Scan for the cell matching the given text and deliver its [x, y] coordinate at center. 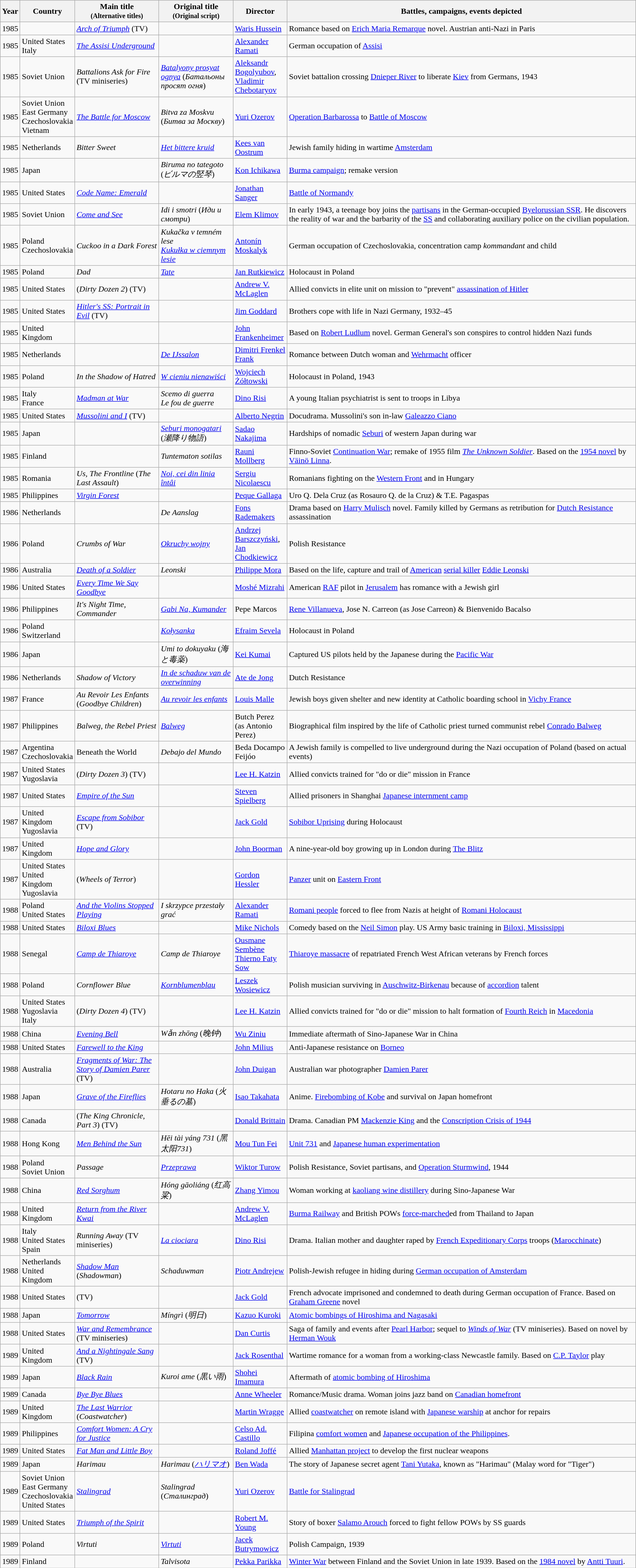
Bitva za Moskvu (Битва за Москву) [196, 117]
United StatesUnited KingdomYugoslavia [48, 879]
Talvisota [196, 1561]
De IJssalon [196, 354]
Main title(Alternative titles) [117, 11]
Isao Takahata [260, 1097]
PolandUnited States [48, 910]
Drama based on Harry Mulisch novel. Family killed by Germans as retribution for Dutch Resistance assassination [462, 513]
Hóng gāoliáng (红高粱) [196, 1190]
The Last Warrior (Coastwatcher) [117, 1411]
Moshé Mizrahi [260, 587]
United StatesYugoslaviaItaly [48, 1011]
Zhang Yimou [260, 1190]
Rauni Mollberg [260, 456]
Sadao Nakajima [260, 434]
Running Away (TV miniseries) [117, 1240]
Empire of the Sun [117, 796]
Black Rain [117, 1377]
Jewish family hiding in wartime Amsterdam [462, 148]
Director [260, 11]
Biruma no tategoto (ビルマの竪琴) [196, 170]
A Jewish family is compelled to live underground during the Nazi occupation of Poland (based on actual events) [462, 752]
Comfort Women: A Cry for Justice [117, 1433]
Shadow Man (Shadowman) [117, 1271]
Andrzej Barszczyński, Jan Chodkiewicz [260, 544]
Mussolini and I (TV) [117, 415]
Leszek Wosiewicz [260, 984]
A nine-year-old boy growing up in London during The Blitz [462, 848]
Ate de Jong [260, 678]
Code Name: Emerald [117, 193]
Míngrì (明日) [196, 1315]
Jonathan Sanger [260, 193]
Leonski [196, 570]
Elem Klimov [260, 215]
Cornflower Blue [117, 984]
De Aanslag [196, 513]
Romance between Dutch woman and Wehrmacht officer [462, 354]
Biloxi Blues [117, 927]
Hope and Glory [117, 848]
Atomic bombings of Hiroshima and Nagasaki [462, 1315]
Uro Q. Dela Cruz (as Rosauro Q. de la Cruz) & T.E. Pagaspas [462, 495]
Wojciech Żółtowski [260, 376]
Aftermath of atomic bombing of Hiroshima [462, 1377]
(Dirty Dozen 4) (TV) [117, 1011]
Beda Docampo Feijóo [260, 752]
Hong Kong [48, 1144]
Jacek Butrymowicz [260, 1544]
The Assisi Underground [117, 46]
Allied convicts trained for "do or die" mission to halt formation of Fourth Reich in Macedonia [462, 1011]
Jim Goddard [260, 311]
Het bittere kruid [196, 148]
Anime. Firebombing of Kobe and survival on Japan homefront [462, 1097]
Wu Ziniu [260, 1033]
(TV) [117, 1297]
Evening Bell [117, 1033]
Arch of Triumph (TV) [117, 29]
Beneath the World [117, 752]
I skrzypce przestały grać [196, 910]
Soviet battalion crossing Dnieper River to liberate Kiev from Germans, 1943 [462, 77]
United StatesYugoslavia [48, 774]
Anti-Japanese resistance on Borneo [462, 1047]
Come and See [117, 215]
Harimau [117, 1464]
Dimitri Frenkel Frank [260, 354]
Captured US pilots held by the Japanese during the Pacific War [462, 654]
John Frankenheimer [260, 333]
John Milius [260, 1047]
Mou Tun Fei [260, 1144]
Polish Resistance [462, 544]
PolandSoviet Union [48, 1167]
Roland Joffé [260, 1451]
Crumbs of War [117, 544]
Fragments of War: The Story of Damien Parer (TV) [117, 1069]
Shadow of Victory [117, 678]
Mike Nichols [260, 927]
War and Remembrance (TV miniseries) [117, 1333]
Bitter Sweet [117, 148]
Stalingrad [117, 1491]
Hardships of nomadic Seburi of western Japan during war [462, 434]
Polish Resistance, Soviet partisans, and Operation Sturmwind, 1944 [462, 1167]
Burma Railway and British POWs force-marcheded from Thailand to Japan [462, 1213]
Gordon Hessler [260, 879]
Ben Wada [260, 1464]
Balweg [196, 726]
Przeprawa [196, 1167]
Holocaust in Poland, 1943 [462, 376]
Efraim Sevela [260, 631]
Passage [117, 1167]
Hotaru no Haka (火垂るの墓) [196, 1097]
Okruchy wojny [196, 544]
Us, The Frontline (The Last Assault) [117, 478]
Comedy based on the Neil Simon play. US Army basic training in Biloxi, Mississippi [462, 927]
Balweg, the Rebel Priest [117, 726]
Antonín Moskalyk [260, 246]
German occupation of Czechoslovakia, concentration camp kommandant and child [462, 246]
Immediate aftermath of Sino-Japanese War in China [462, 1033]
The Battle for Moscow [117, 117]
Kon Ichikawa [260, 170]
Battle of Normandy [462, 193]
Martin Wragge [260, 1411]
In the Shadow of Hatred [117, 376]
Battles, campaigns, events depicted [462, 11]
ItalyFrance [48, 398]
Dad [117, 272]
PolandCzechoslovakia [48, 246]
Cuckoo in a Dark Forest [117, 246]
Louis Malle [260, 699]
Tuntematon sotilas [196, 456]
Harimau (ハリマオ) [196, 1464]
Piotr Andrejew [260, 1271]
Celso Ad. Castillo [260, 1433]
Kees van Oostrum [260, 148]
Kazuo Kuroki [260, 1315]
Battalions Ask for Fire (TV miniseries) [117, 77]
Finno-Soviet Continuation War; remake of 1955 film The Unknown Soldier. Based on the 1954 novel by Väinö Linna. [462, 456]
Allied prisoners in Shanghai Japanese internment camp [462, 796]
Allied coastwatcher on remote island with Japanese warship at anchor for repairs [462, 1411]
Winter War between Finland and the Soviet Union in late 1939. Based on the 1984 novel by Antti Tuuri. [462, 1561]
Ousmane SembèneThierno Faty Sow [260, 954]
Debajo del Mundo [196, 752]
Drama. Canadian PM Mackenzie King and the Conscription Crisis of 1944 [462, 1120]
Original title(Original script) [196, 11]
Waris Hussein [260, 29]
ItalyUnited StatesSpain [48, 1240]
Jewish boys given shelter and new identity at Catholic boarding school in Vichy France [462, 699]
John Boorman [260, 848]
Steven Spielberg [260, 796]
Schaduwman [196, 1271]
Romanians fighting on the Western Front and in Hungary [462, 478]
Umi to dokuyaku (海と毒薬) [196, 654]
Romania [48, 478]
Woman working at kaoliang wine distillery during Sino-Japanese War [462, 1190]
Hitler's SS: Portrait in Evil (TV) [117, 311]
Gabi Na, Kumander [196, 609]
Soviet UnionEast GermanyCzechoslovakiaVietnam [48, 117]
Men Behind the Sun [117, 1144]
American RAF pilot in Jerusalem has romance with a Jewish girl [462, 587]
Kei Kumai [260, 654]
Allied convicts trained for "do or die" mission in France [462, 774]
Story of boxer Salamo Arouch forced to fight fellow POWs by SS guards [462, 1522]
NetherlandsUnited Kingdom [48, 1271]
Aleksandr Bogolyubov, Vladimir Chebotaryov [260, 77]
Grave of the Fireflies [117, 1097]
Kukačka v temném lese Kukułka w ciemnym lesie [196, 246]
La ciociara [196, 1240]
The story of Japanese secret agent Tani Yutaka, known as "Harimau" (Malay word for "Tiger") [462, 1464]
Peque Gallaga [260, 495]
France [48, 699]
Escape from Sobibor (TV) [117, 822]
Red Sorghum [117, 1190]
Kornblumenblau [196, 984]
Idi i smotri (Иди и смотри) [196, 215]
Stalingrad (Сталинград) [196, 1491]
Allied convicts in elite unit on mission to "prevent" assassination of Hitler [462, 289]
French advocate imprisoned and condemned to death during German occupation of France. Based on Graham Greene novel [462, 1297]
Sobibor Uprising during Holocaust [462, 822]
Every Time We Say Goodbye [117, 587]
Filipina comfort women and Japanese occupation of the Philippines. [462, 1433]
Donald Brittain [260, 1120]
Robert M. Young [260, 1522]
Romance based on Erich Maria Remarque novel. Austrian anti-Nazi in Paris [462, 29]
Tomorrow [117, 1315]
Triumph of the Spirit [117, 1522]
Madman at War [117, 398]
ArgentinaCzechoslovakia [48, 752]
Year [10, 11]
Sergiu Nicolaescu [260, 478]
Wiktor Turow [260, 1167]
Seburi monogatari (瀬降り物語) [196, 434]
Pekka Parikka [260, 1561]
And a Nightingale Sang (TV) [117, 1355]
Brothers cope with life in Nazi Germany, 1932–45 [462, 311]
Fat Man and Little Boy [117, 1451]
Romance/Music drama. Woman joins jazz band on Canadian homefront [462, 1394]
Au revoir les enfants [196, 699]
Biographical film inspired by the life of Catholic priest turned communist rebel Conrado Balweg [462, 726]
Unit 731 and Japanese human experimentation [462, 1144]
United StatesItaly [48, 46]
Bye Bye Blues [117, 1394]
PolandSwitzerland [48, 631]
Noi, cei din linia întâi [196, 478]
United KingdomYugoslavia [48, 822]
(Dirty Dozen 2) (TV) [117, 289]
Hēi tài yáng 731 (黑太阳731) [196, 1144]
Pepe Marcos [260, 609]
Panzer unit on Eastern Front [462, 879]
Dutch Resistance [462, 678]
Kuroi ame (黒い雨) [196, 1377]
Battle for Stalingrad [462, 1491]
Thiaroye massacre of repatriated French West African veterans by French forces [462, 954]
Senegal [48, 954]
Return from the River Kwai [117, 1213]
It's Night Time, Commander [117, 609]
Docudrama. Mussolini's son in-law Galeazzo Ciano [462, 415]
Saga of family and events after Pearl Harbor; sequel to Winds of War (TV miniseries). Based on novel by Herman Wouk [462, 1333]
Operation Barbarossa to Battle of Moscow [462, 117]
W cieniu nienawiści [196, 376]
Kołysanka [196, 631]
Dan Curtis [260, 1333]
Wǎn zhōng (晚钟) [196, 1033]
(Wheels of Terror) [117, 879]
Tate [196, 272]
A young Italian psychiatrist is sent to troops in Libya [462, 398]
Philippe Mora [260, 570]
Farewell to the King [117, 1047]
Burma campaign; remake version [462, 170]
Rene Villanueva, Jose N. Carreon (as Jose Carreon) & Bienvenido Bacalso [462, 609]
Batalyony prosyat ognya (Батальоны просят огня) [196, 77]
Death of a Soldier [117, 570]
Drama. Italian mother and daughter raped by French Expeditionary Corps troops (Marocchinate) [462, 1240]
Scemo di guerra Le fou de guerre [196, 398]
Fons Rademakers [260, 513]
(Dirty Dozen 3) (TV) [117, 774]
John Duigan [260, 1069]
And the Violins Stopped Playing [117, 910]
Based on the life, capture and trail of American serial killer Eddie Leonski [462, 570]
Australian war photographer Damien Parer [462, 1069]
Anne Wheeler [260, 1394]
Butch Perez (as Antonio Perez) [260, 726]
Alberto Negrin [260, 415]
Romani people forced to flee from Nazis at height of Romani Holocaust [462, 910]
Country [48, 11]
In de schaduw van de overwinning [196, 678]
Allied Manhattan project to develop the first nuclear weapons [462, 1451]
Polish-Jewish refugee in hiding during German occupation of Amsterdam [462, 1271]
Based on Robert Ludlum novel. German General's son conspires to control hidden Nazi funds [462, 333]
Shohei Imamura [260, 1377]
Polish Campaign, 1939 [462, 1544]
Jack Rosenthal [260, 1355]
Jan Rutkiewicz [260, 272]
Wartime romance for a woman from a working-class Newcastle family. Based on C.P. Taylor play [462, 1355]
Au Revoir Les Enfants (Goodbye Children) [117, 699]
Soviet UnionEast GermanyCzechoslovakiaUnited States [48, 1491]
Virgin Forest [117, 495]
Polish musician surviving in Auschwitz-Birkenau because of accordion talent [462, 984]
(The King Chronicle, Part 3) (TV) [117, 1120]
German occupation of Assisi [462, 46]
